Pinpoint the cell where the given text exists, returning its [X, Y] midpoint coordinate. 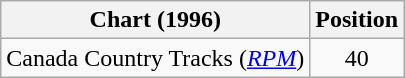
Position [357, 20]
Canada Country Tracks (RPM) [156, 58]
40 [357, 58]
Chart (1996) [156, 20]
